Detect which cell encompasses the target text, then output its [X, Y] center coordinate. 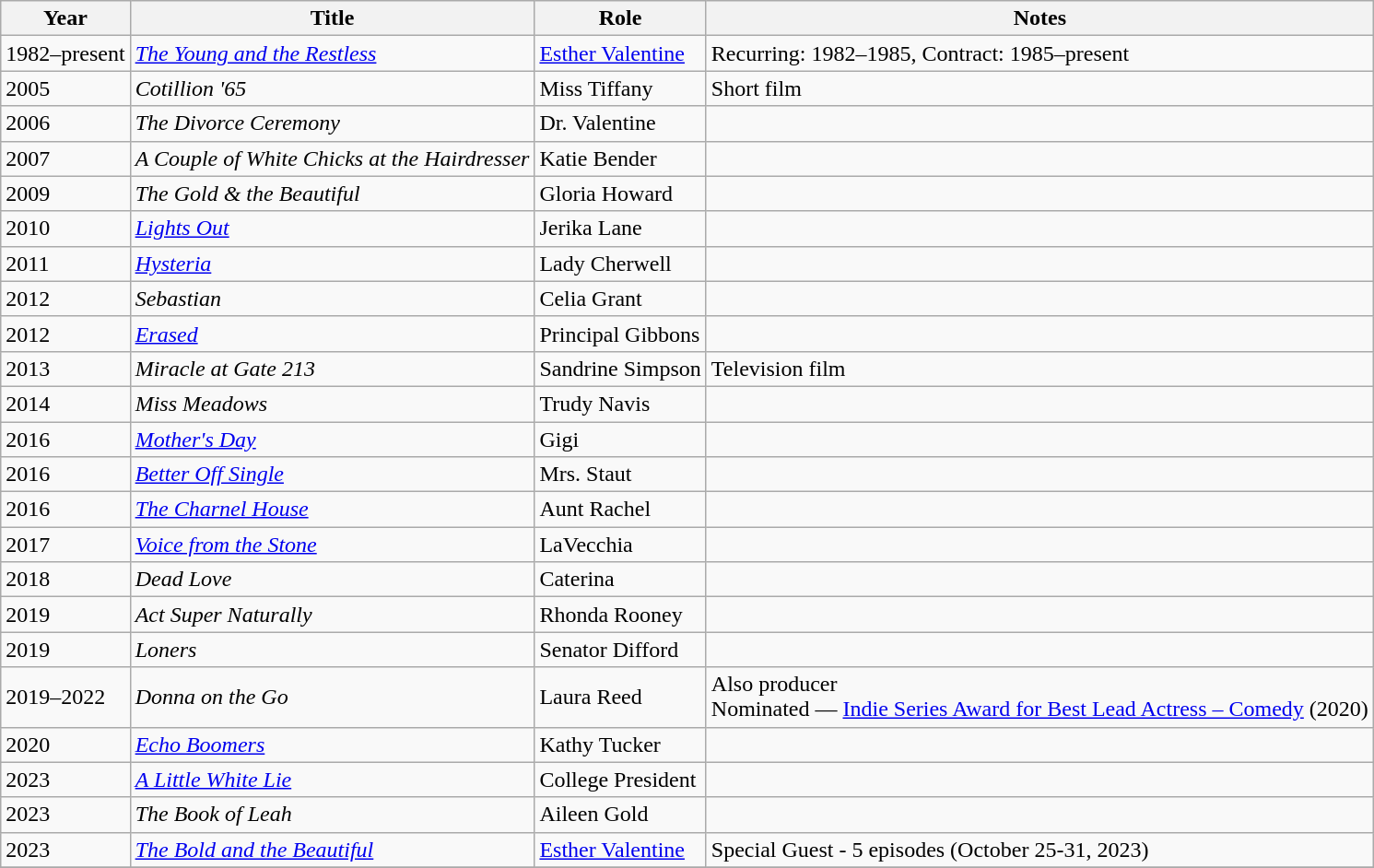
The Divorce Ceremony [332, 123]
2005 [65, 88]
Trudy Navis [620, 404]
Rhonda Rooney [620, 615]
Act Super Naturally [332, 615]
Aileen Gold [620, 815]
Cotillion '65 [332, 88]
Voice from the Stone [332, 545]
Gigi [620, 440]
Title [332, 18]
Loners [332, 650]
Donna on the Go [332, 697]
2013 [65, 369]
Sebastian [332, 299]
Katie Bender [620, 158]
2007 [65, 158]
2020 [65, 745]
Aunt Rachel [620, 510]
2010 [65, 229]
2006 [65, 123]
Miracle at Gate 213 [332, 369]
Year [65, 18]
Jerika Lane [620, 229]
College President [620, 780]
Miss Meadows [332, 404]
Miss Tiffany [620, 88]
The Book of Leah [332, 815]
2019–2022 [65, 697]
Role [620, 18]
Dr. Valentine [620, 123]
Senator Difford [620, 650]
2018 [65, 580]
Sandrine Simpson [620, 369]
The Gold & the Beautiful [332, 194]
2017 [65, 545]
Short film [1039, 88]
Also producerNominated — Indie Series Award for Best Lead Actress – Comedy (2020) [1039, 697]
2011 [65, 264]
Recurring: 1982–1985, Contract: 1985–present [1039, 53]
LaVecchia [620, 545]
Gloria Howard [620, 194]
Notes [1039, 18]
Mother's Day [332, 440]
Hysteria [332, 264]
1982–present [65, 53]
The Charnel House [332, 510]
Lady Cherwell [620, 264]
Mrs. Staut [620, 475]
A Couple of White Chicks at the Hairdresser [332, 158]
Laura Reed [620, 697]
The Young and the Restless [332, 53]
Kathy Tucker [620, 745]
Lights Out [332, 229]
2014 [65, 404]
Television film [1039, 369]
Erased [332, 334]
Celia Grant [620, 299]
Principal Gibbons [620, 334]
A Little White Lie [332, 780]
Better Off Single [332, 475]
Dead Love [332, 580]
Echo Boomers [332, 745]
The Bold and the Beautiful [332, 850]
2009 [65, 194]
Caterina [620, 580]
Special Guest - 5 episodes (October 25-31, 2023) [1039, 850]
